Find where the given text appears and provide that cell's center as [x, y] coordinate. 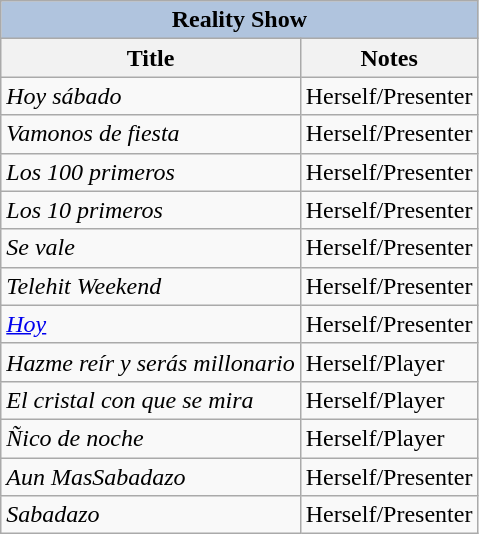
Telehit Weekend [151, 286]
Notes [389, 58]
Sabadazo [151, 515]
Aun MasSabadazo [151, 477]
Vamonos de fiesta [151, 134]
Reality Show [240, 20]
Los 100 primeros [151, 172]
Hoy sábado [151, 96]
Los 10 primeros [151, 210]
Hoy [151, 324]
El cristal con que se mira [151, 400]
Ñico de noche [151, 438]
Hazme reír y serás millonario [151, 362]
Title [151, 58]
Se vale [151, 248]
